Return the [x, y] coordinate for the center point of the cell that contains the specified text.  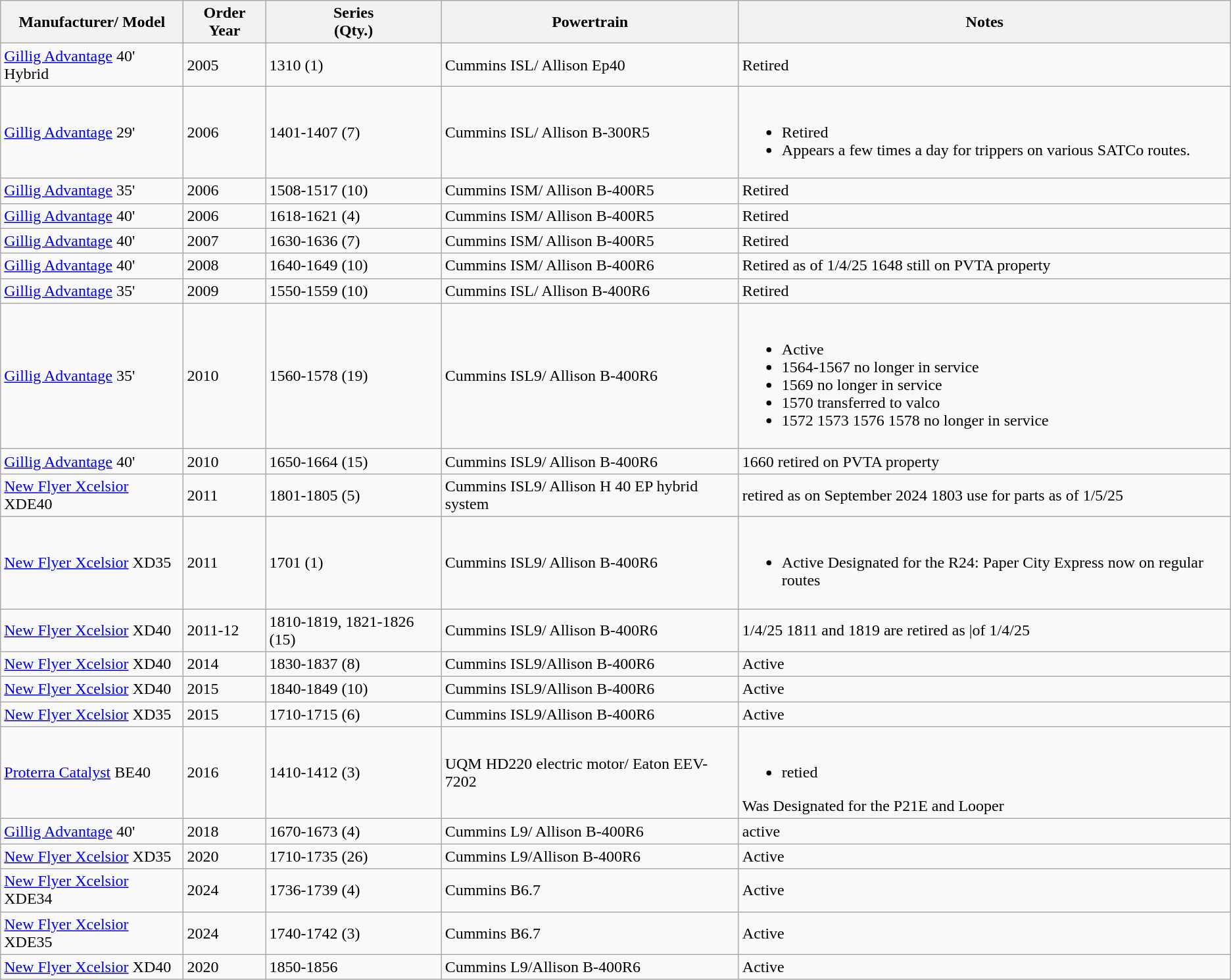
New Flyer Xcelsior XDE40 [92, 495]
1640-1649 (10) [354, 266]
2016 [225, 773]
2014 [225, 664]
1560-1578 (19) [354, 376]
1660 retired on PVTA property [984, 461]
New Flyer Xcelsior XDE34 [92, 891]
1/4/25 1811 and 1819 are retired as |of 1/4/25 [984, 630]
New Flyer Xcelsior XDE35 [92, 933]
1850-1856 [354, 967]
Notes [984, 22]
1710-1735 (26) [354, 856]
Gillig Advantage 29' [92, 132]
Retired as of 1/4/25 1648 still on PVTA property [984, 266]
retired as on September 2024 1803 use for parts as of 1/5/25 [984, 495]
1410-1412 (3) [354, 773]
Active Designated for the R24: Paper City Express now on regular routes [984, 562]
Order Year [225, 22]
2007 [225, 241]
2018 [225, 831]
retiedWas Designated for the P21E and Looper [984, 773]
1801-1805 (5) [354, 495]
Active1564-1567 no longer in service1569 no longer in service1570 transferred to valco1572 1573 1576 1578 no longer in service [984, 376]
1710-1715 (6) [354, 714]
2009 [225, 291]
Proterra Catalyst BE40 [92, 773]
1650-1664 (15) [354, 461]
1701 (1) [354, 562]
2008 [225, 266]
Cummins ISM/ Allison B-400R6 [590, 266]
Powertrain [590, 22]
Cummins ISL/ Allison B-400R6 [590, 291]
2005 [225, 64]
1740-1742 (3) [354, 933]
1736-1739 (4) [354, 891]
1670-1673 (4) [354, 831]
1618-1621 (4) [354, 216]
1401-1407 (7) [354, 132]
Cummins ISL/ Allison Ep40 [590, 64]
Series(Qty.) [354, 22]
1508-1517 (10) [354, 191]
Gillig Advantage 40' Hybrid [92, 64]
1310 (1) [354, 64]
1550-1559 (10) [354, 291]
Cummins L9/ Allison B-400R6 [590, 831]
Cummins ISL9/ Allison H 40 EP hybrid system [590, 495]
Manufacturer/ Model [92, 22]
RetiredAppears a few times a day for trippers on various SATCo routes. [984, 132]
1810-1819, 1821-1826 (15) [354, 630]
1840-1849 (10) [354, 689]
1630-1636 (7) [354, 241]
UQM HD220 electric motor/ Eaton EEV-7202 [590, 773]
1830-1837 (8) [354, 664]
2011-12 [225, 630]
Cummins ISL/ Allison B-300R5 [590, 132]
active [984, 831]
